Extract the [X, Y] coordinate from the center of the cell holding the provided text.  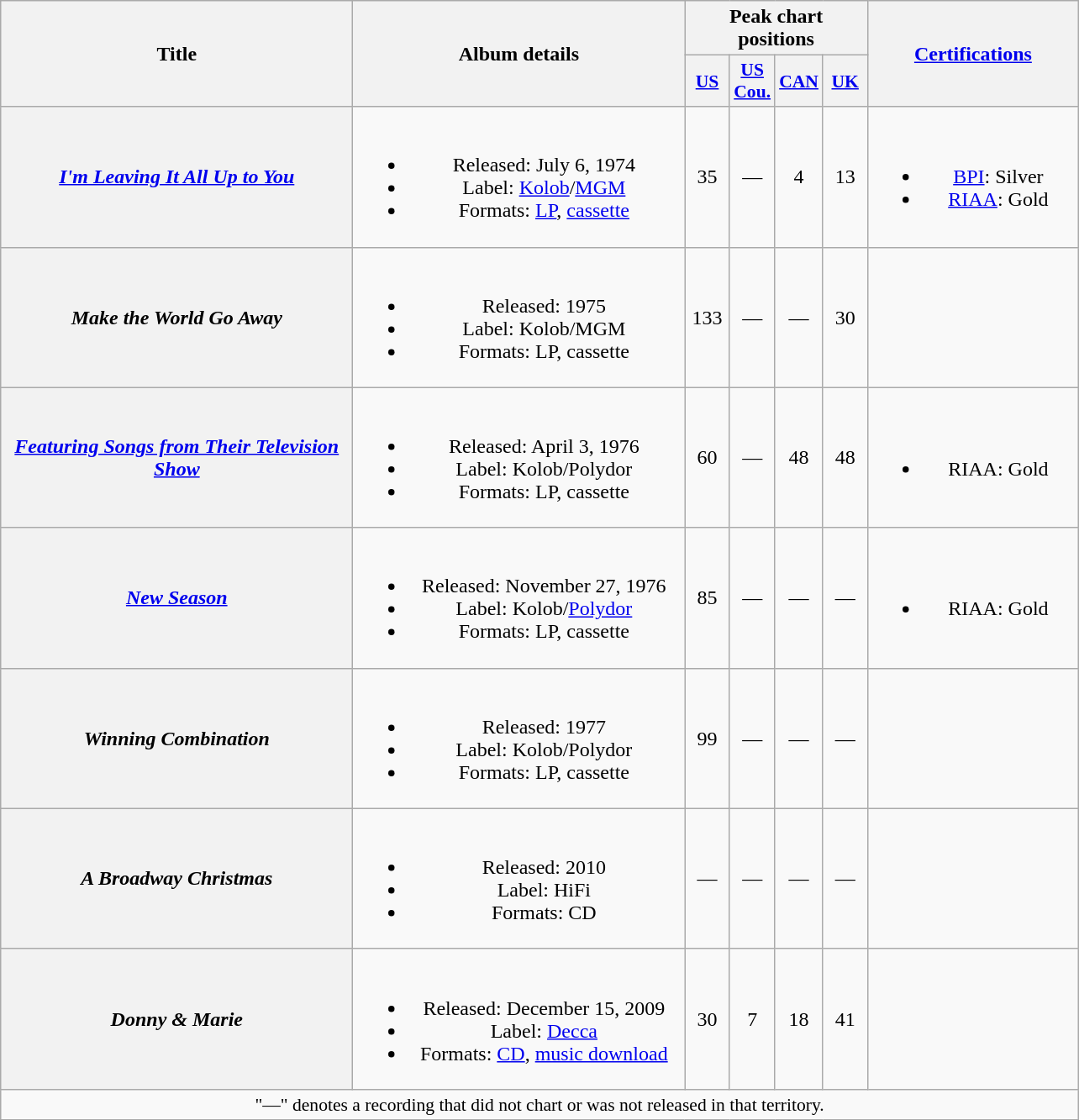
Donny & Marie [176, 1018]
18 [798, 1018]
Winning Combination [176, 738]
35 [708, 176]
BPI: SilverRIAA: Gold [973, 176]
New Season [176, 598]
I'm Leaving It All Up to You [176, 176]
Released: 2010Label: HiFiFormats: CD [519, 879]
4 [798, 176]
Released: July 6, 1974Label: Kolob/MGMFormats: LP, cassette [519, 176]
Released: April 3, 1976Label: Kolob/PolydorFormats: LP, cassette [519, 457]
Released: November 27, 1976Label: Kolob/PolydorFormats: LP, cassette [519, 598]
Peak chart positions [776, 29]
UK [845, 81]
7 [752, 1018]
Make the World Go Away [176, 318]
US [708, 81]
Featuring Songs from Their TelevisionShow [176, 457]
13 [845, 176]
41 [845, 1018]
USCou. [752, 81]
Released: 1977Label: Kolob/PolydorFormats: LP, cassette [519, 738]
Title [176, 54]
60 [708, 457]
85 [708, 598]
A Broadway Christmas [176, 879]
Released: 1975Label: Kolob/MGMFormats: LP, cassette [519, 318]
Released: December 15, 2009Label: DeccaFormats: CD, music download [519, 1018]
CAN [798, 81]
"—" denotes a recording that did not chart or was not released in that territory. [539, 1104]
Certifications [973, 54]
99 [708, 738]
133 [708, 318]
Album details [519, 54]
